For the text-containing cell, return its midpoint in [x, y] coordinate format. 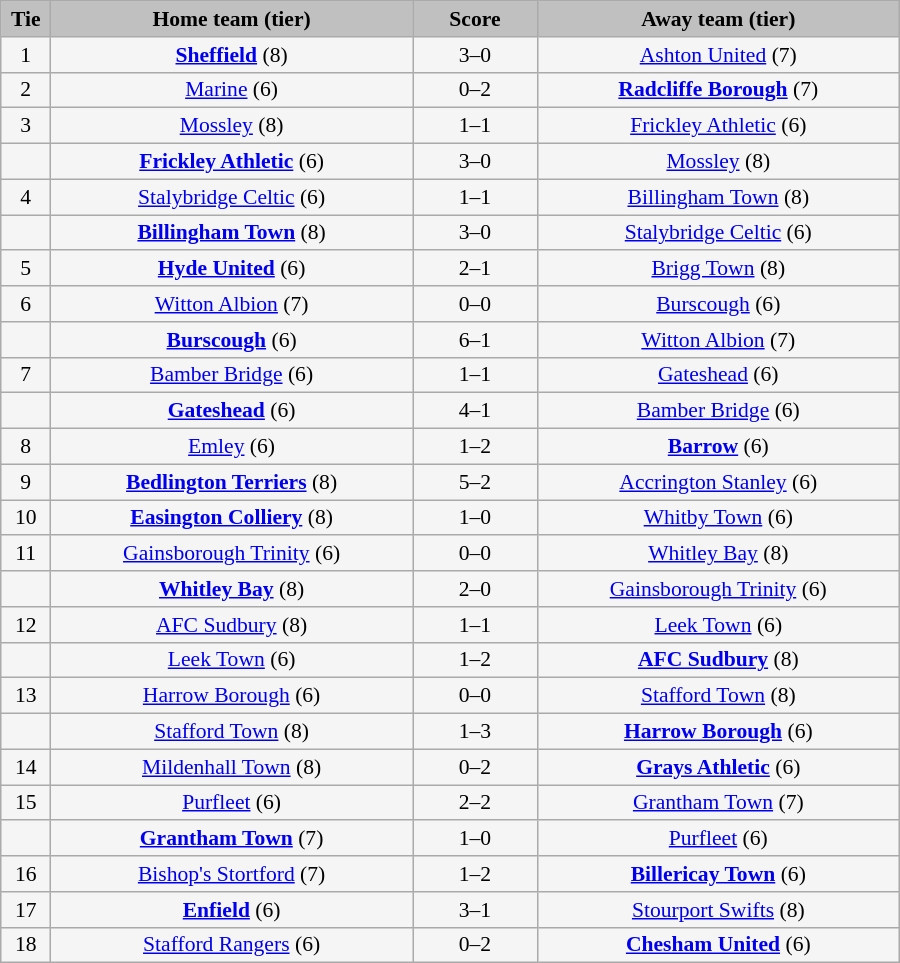
8 [26, 447]
Brigg Town (8) [718, 269]
Bedlington Terriers (8) [232, 482]
Away team (tier) [718, 19]
2–0 [476, 589]
Tie [26, 19]
4 [26, 197]
Enfield (6) [232, 910]
Sheffield (8) [232, 55]
11 [26, 554]
Marine (6) [232, 90]
13 [26, 696]
Grays Athletic (6) [718, 767]
17 [26, 910]
1 [26, 55]
6 [26, 304]
Whitby Town (6) [718, 518]
16 [26, 874]
5 [26, 269]
Chesham United (6) [718, 945]
Emley (6) [232, 447]
Stafford Rangers (6) [232, 945]
9 [26, 482]
1–3 [476, 732]
4–1 [476, 411]
18 [26, 945]
Home team (tier) [232, 19]
Hyde United (6) [232, 269]
3 [26, 126]
Mildenhall Town (8) [232, 767]
Stourport Swifts (8) [718, 910]
2 [26, 90]
Barrow (6) [718, 447]
14 [26, 767]
Bishop's Stortford (7) [232, 874]
15 [26, 803]
2–1 [476, 269]
Billericay Town (6) [718, 874]
10 [26, 518]
Radcliffe Borough (7) [718, 90]
Easington Colliery (8) [232, 518]
2–2 [476, 803]
Ashton United (7) [718, 55]
5–2 [476, 482]
Accrington Stanley (6) [718, 482]
12 [26, 625]
6–1 [476, 340]
7 [26, 375]
3–1 [476, 910]
Score [476, 19]
